Extract the (X, Y) coordinate from the center of the cell holding the provided text.  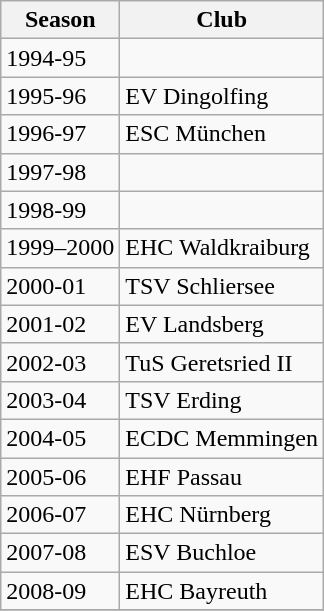
2003-04 (60, 400)
EV Landsberg (222, 324)
2001-02 (60, 324)
2006-07 (60, 515)
1996-97 (60, 134)
ESC München (222, 134)
1994-95 (60, 58)
EHF Passau (222, 477)
Club (222, 20)
1995-96 (60, 96)
EV Dingolfing (222, 96)
1997-98 (60, 172)
ECDC Memmingen (222, 438)
EHC Bayreuth (222, 591)
2008-09 (60, 591)
2002-03 (60, 362)
TSV Erding (222, 400)
TuS Geretsried II (222, 362)
1999–2000 (60, 248)
2007-08 (60, 553)
Season (60, 20)
2004-05 (60, 438)
ESV Buchloe (222, 553)
2000-01 (60, 286)
1998-99 (60, 210)
EHC Waldkraiburg (222, 248)
EHC Nürnberg (222, 515)
TSV Schliersee (222, 286)
2005-06 (60, 477)
